Search for the cell housing the specified text and yield its [x, y] center coordinate. 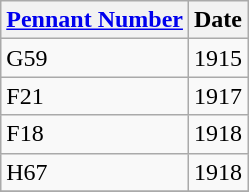
Pennant Number [95, 20]
Date [218, 20]
F21 [95, 96]
G59 [95, 58]
F18 [95, 134]
1917 [218, 96]
1915 [218, 58]
H67 [95, 172]
